Return the (x, y) coordinate for the center point of the cell that contains the specified text.  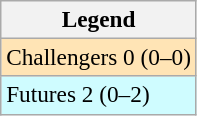
Futures 2 (0–2) (99, 95)
Legend (99, 19)
Challengers 0 (0–0) (99, 57)
